Find where the given text appears and provide that cell's center as (x, y) coordinate. 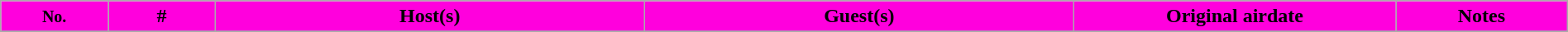
Host(s) (430, 16)
Guest(s) (858, 16)
No. (55, 16)
# (161, 16)
Notes (1482, 16)
Original airdate (1234, 16)
